Pinpoint the cell where the given text exists, returning its [X, Y] midpoint coordinate. 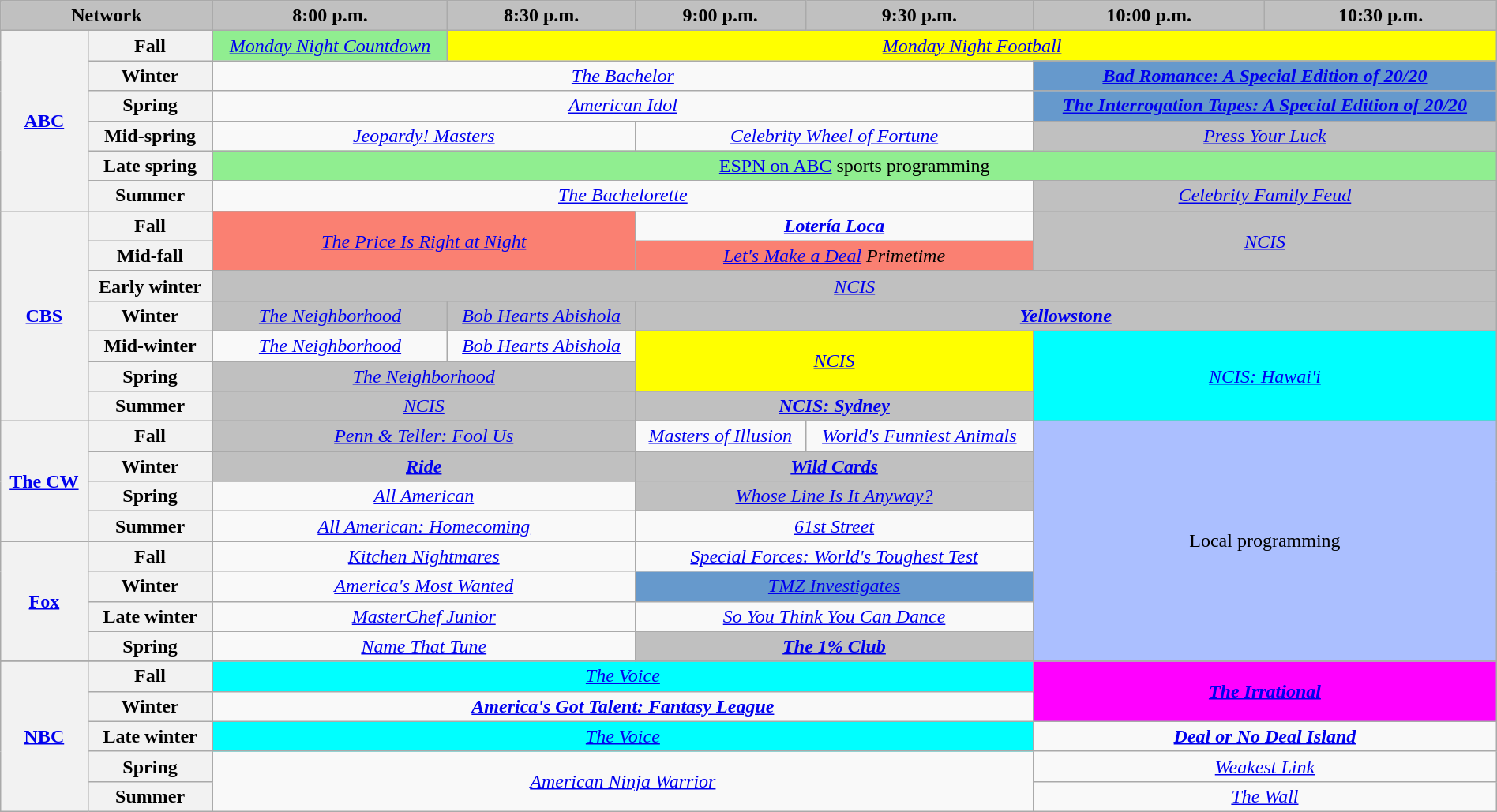
The 1% Club [834, 646]
The Price Is Right at Night [423, 241]
American Idol [623, 106]
ABC [44, 121]
Celebrity Family Feud [1265, 196]
Kitchen Nightmares [423, 556]
Monday Night Countdown [330, 46]
Weakest Link [1265, 766]
The Bachelor [623, 76]
Fox [44, 601]
Monday Night Football [972, 46]
Yellowstone [1066, 316]
9:30 p.m. [919, 16]
America's Most Wanted [423, 586]
Deal or No Deal Island [1265, 736]
Local programming [1265, 541]
9:00 p.m. [720, 16]
ESPN on ABC sports programming [854, 166]
Let's Make a Deal Primetime [834, 256]
The Irrational [1265, 691]
Late spring [150, 166]
World's Funniest Animals [919, 436]
Mid-winter [150, 346]
NBC [44, 736]
10:30 p.m. [1380, 16]
So You Think You Can Dance [834, 616]
The CW [44, 481]
NCIS: Hawai'i [1265, 376]
American Ninja Warrior [623, 781]
All American: Homecoming [423, 526]
NCIS: Sydney [834, 406]
Special Forces: World's Toughest Test [834, 556]
Network [107, 16]
Name That Tune [423, 646]
Early winter [150, 286]
Mid-spring [150, 136]
Ride [423, 466]
Mid-fall [150, 256]
8:30 p.m. [542, 16]
TMZ Investigates [834, 586]
Wild Cards [834, 466]
Penn & Teller: Fool Us [423, 436]
8:00 p.m. [330, 16]
CBS [44, 316]
Lotería Loca [834, 226]
Celebrity Wheel of Fortune [834, 136]
The Interrogation Tapes: A Special Edition of 20/20 [1265, 106]
America's Got Talent: Fantasy League [623, 706]
Whose Line Is It Anyway? [834, 496]
Jeopardy! Masters [423, 136]
Bad Romance: A Special Edition of 20/20 [1265, 76]
Masters of Illusion [720, 436]
MasterChef Junior [423, 616]
Press Your Luck [1265, 136]
All American [423, 496]
The Wall [1265, 796]
61st Street [834, 526]
10:00 p.m. [1150, 16]
The Bachelorette [623, 196]
